Find where the given text appears and provide that cell's center as [x, y] coordinate. 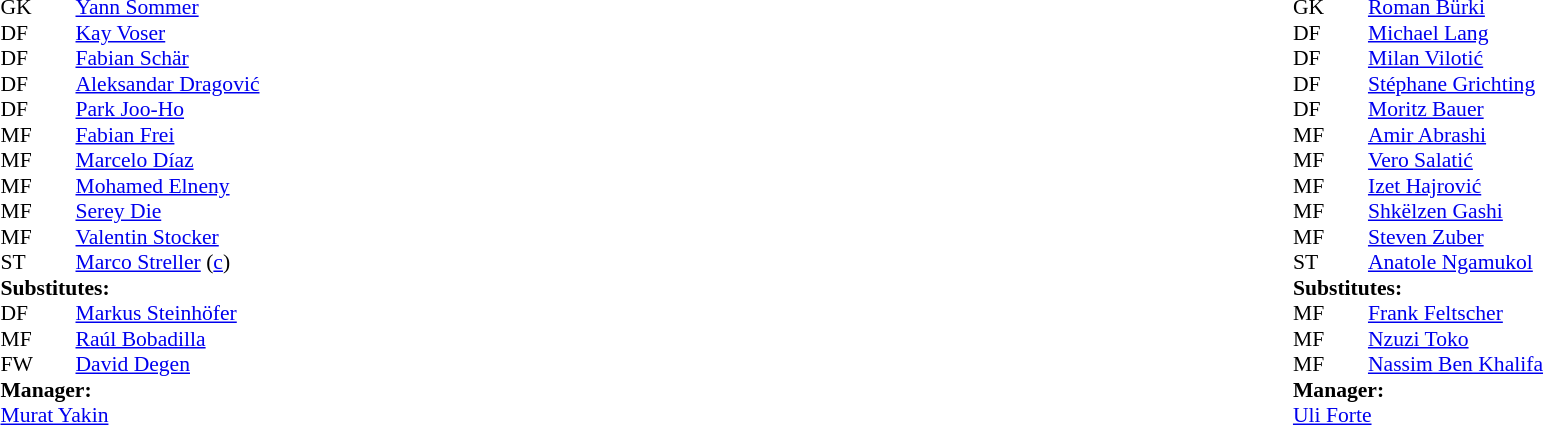
Shkëlzen Gashi [1456, 211]
Marcelo Díaz [168, 161]
Kay Voser [168, 33]
Mohamed Elneny [168, 186]
Markus Steinhöfer [168, 313]
Amir Abrashi [1456, 135]
Steven Zuber [1456, 237]
Park Joo-Ho [168, 109]
Moritz Bauer [1456, 109]
Michael Lang [1456, 33]
Stéphane Grichting [1456, 84]
Milan Vilotić [1456, 59]
Izet Hajrović [1456, 186]
David Degen [168, 365]
Aleksandar Dragović [168, 84]
Fabian Frei [168, 135]
Valentin Stocker [168, 237]
Marco Streller (c) [168, 263]
Frank Feltscher [1456, 313]
Nzuzi Toko [1456, 339]
Raúl Bobadilla [168, 339]
Vero Salatić [1456, 161]
Anatole Ngamukol [1456, 263]
FW [19, 365]
Nassim Ben Khalifa [1456, 365]
Fabian Schär [168, 59]
Serey Die [168, 211]
